Locate the cell with the specified text and output its (x, y) center coordinate. 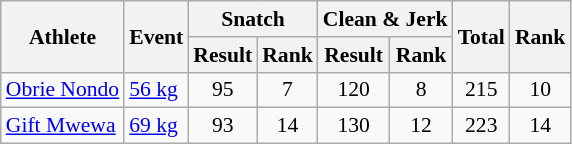
120 (354, 90)
223 (482, 126)
Gift Mwewa (62, 126)
12 (422, 126)
Snatch (252, 19)
93 (222, 126)
8 (422, 90)
215 (482, 90)
56 kg (156, 90)
130 (354, 126)
Athlete (62, 36)
Event (156, 36)
69 kg (156, 126)
Total (482, 36)
95 (222, 90)
Clean & Jerk (386, 19)
10 (540, 90)
Obrie Nondo (62, 90)
7 (288, 90)
